Return the (X, Y) coordinate for the center point of the cell that contains the specified text.  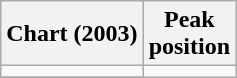
Chart (2003) (72, 34)
Peakposition (189, 34)
